Find where the given text appears and provide that cell's center as [X, Y] coordinate. 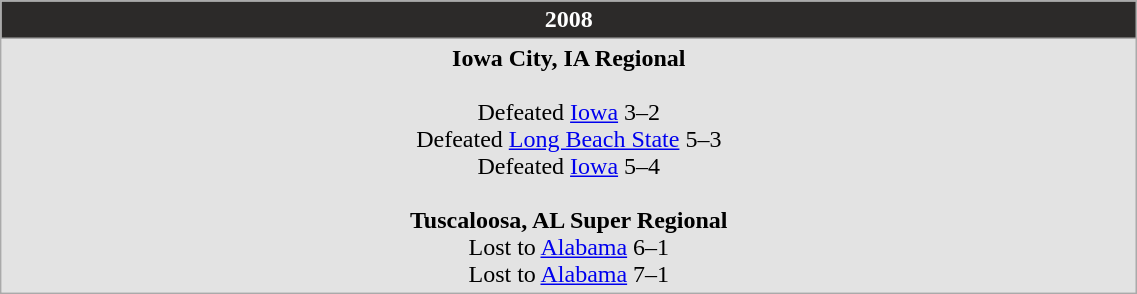
2008 [569, 20]
